For the text-containing cell, return its midpoint in (x, y) coordinate format. 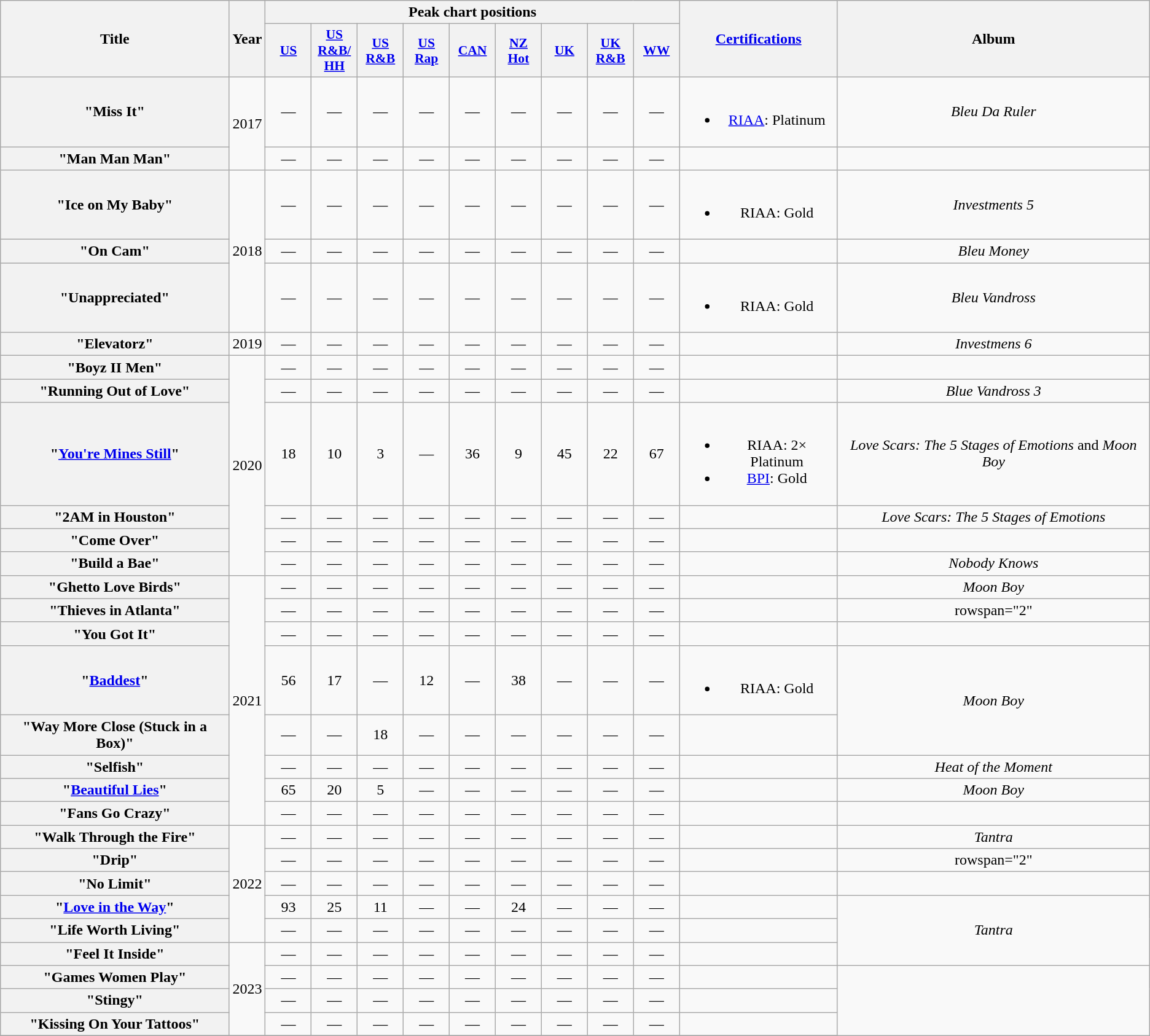
20 (334, 790)
"Games Women Play" (115, 977)
Blue Vandross 3 (993, 391)
2018 (247, 251)
Heat of the Moment (993, 766)
RIAA: 2× PlatinumBPI: Gold (758, 453)
9 (518, 453)
CAN (473, 50)
USR&B (381, 50)
"On Cam" (115, 251)
"Love in the Way" (115, 907)
24 (518, 907)
"Beautiful Lies" (115, 790)
"Ice on My Baby" (115, 205)
"Come Over" (115, 540)
NZHot (518, 50)
"Build a Bae" (115, 563)
"Feel It Inside" (115, 954)
"Way More Close (Stuck in a Box)" (115, 735)
"Drip" (115, 860)
Certifications (758, 39)
2021 (247, 700)
2023 (247, 989)
Investmens 6 (993, 344)
5 (381, 790)
"Boyz II Men" (115, 367)
25 (334, 907)
Peak chart positions (472, 12)
11 (381, 907)
"Life Worth Living" (115, 930)
"Ghetto Love Birds" (115, 587)
Love Scars: The 5 Stages of Emotions and Moon Boy (993, 453)
Bleu Da Ruler (993, 112)
Investments 5 (993, 205)
Title (115, 39)
RIAA: Platinum (758, 112)
"2AM in Houston" (115, 517)
45 (564, 453)
38 (518, 680)
Nobody Knows (993, 563)
"Unappreciated" (115, 297)
USRap (426, 50)
"You Got It" (115, 634)
Bleu Money (993, 251)
"Miss It" (115, 112)
93 (289, 907)
"Fans Go Crazy" (115, 814)
2017 (247, 123)
67 (656, 453)
Bleu Vandross (993, 297)
56 (289, 680)
US (289, 50)
UK (564, 50)
"Man Man Man" (115, 158)
"Kissing On Your Tattoos" (115, 1024)
2019 (247, 344)
Year (247, 39)
"Stingy" (115, 1000)
"Selfish" (115, 766)
"Walk Through the Fire" (115, 837)
10 (334, 453)
"Elevatorz" (115, 344)
UKR&B (611, 50)
"Thieves in Atlanta" (115, 610)
22 (611, 453)
"Baddest" (115, 680)
USR&B/HH (334, 50)
"Running Out of Love" (115, 391)
2020 (247, 466)
36 (473, 453)
Love Scars: The 5 Stages of Emotions (993, 517)
2022 (247, 884)
Album (993, 39)
12 (426, 680)
"No Limit" (115, 884)
65 (289, 790)
"You're Mines Still" (115, 453)
17 (334, 680)
3 (381, 453)
WW (656, 50)
